Determine the (X, Y) coordinate at the center of the cell enclosing the given text.  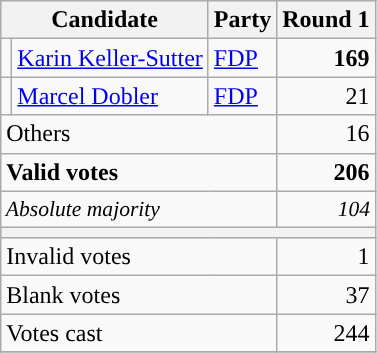
16 (326, 134)
104 (326, 209)
Marcel Dobler (110, 96)
244 (326, 333)
Karin Keller-Sutter (110, 58)
Invalid votes (139, 257)
206 (326, 172)
Votes cast (139, 333)
Others (139, 134)
Valid votes (139, 172)
1 (326, 257)
169 (326, 58)
Round 1 (326, 20)
21 (326, 96)
Blank votes (139, 295)
Absolute majority (139, 209)
Party (242, 20)
37 (326, 295)
Candidate (105, 20)
